Scan for the cell matching the given text and deliver its (X, Y) coordinate at center. 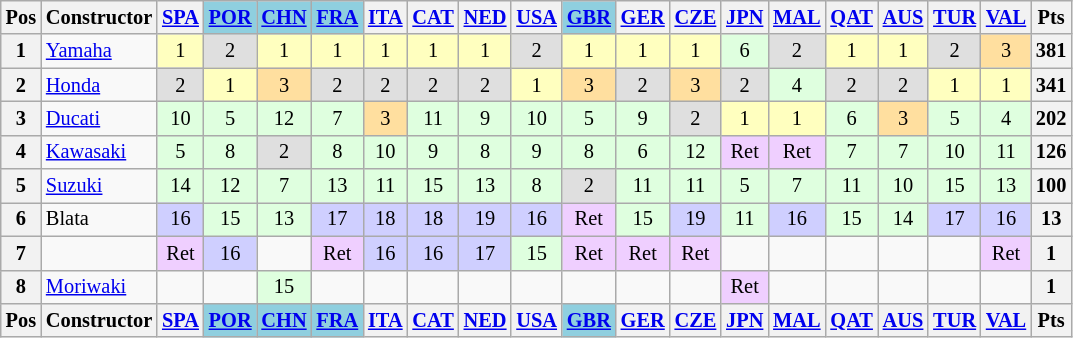
202 (1051, 118)
126 (1051, 152)
100 (1051, 186)
Yamaha (99, 51)
Ducati (99, 118)
Honda (99, 85)
381 (1051, 51)
Moriwaki (99, 287)
Kawasaki (99, 152)
Blata (99, 219)
341 (1051, 85)
Suzuki (99, 186)
